Provide the (x, y) coordinate of the cell's center where the given text is located.  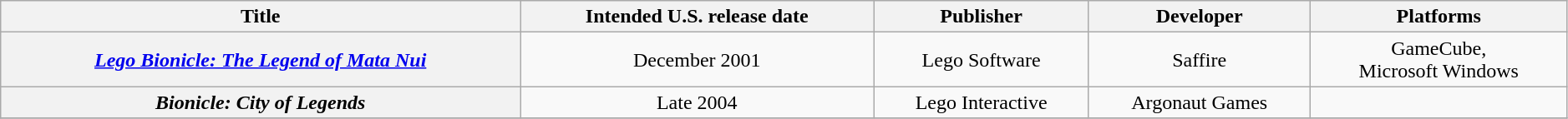
Lego Bionicle: The Legend of Mata Nui (261, 60)
Platforms (1439, 17)
December 2001 (697, 60)
Argonaut Games (1200, 102)
Title (261, 17)
Intended U.S. release date (697, 17)
Lego Software (981, 60)
Bionicle: City of Legends (261, 102)
GameCube,Microsoft Windows (1439, 60)
Developer (1200, 17)
Late 2004 (697, 102)
Lego Interactive (981, 102)
Publisher (981, 17)
Saffire (1200, 60)
